Locate the cell with the specified text and output its [X, Y] center coordinate. 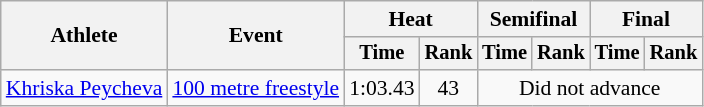
Semifinal [533, 19]
Did not advance [590, 88]
Event [256, 36]
Final [646, 19]
Athlete [84, 36]
1:03.43 [382, 88]
Khriska Peycheva [84, 88]
100 metre freestyle [256, 88]
Heat [410, 19]
43 [449, 88]
